Extract the (x, y) coordinate from the center of the cell holding the provided text.  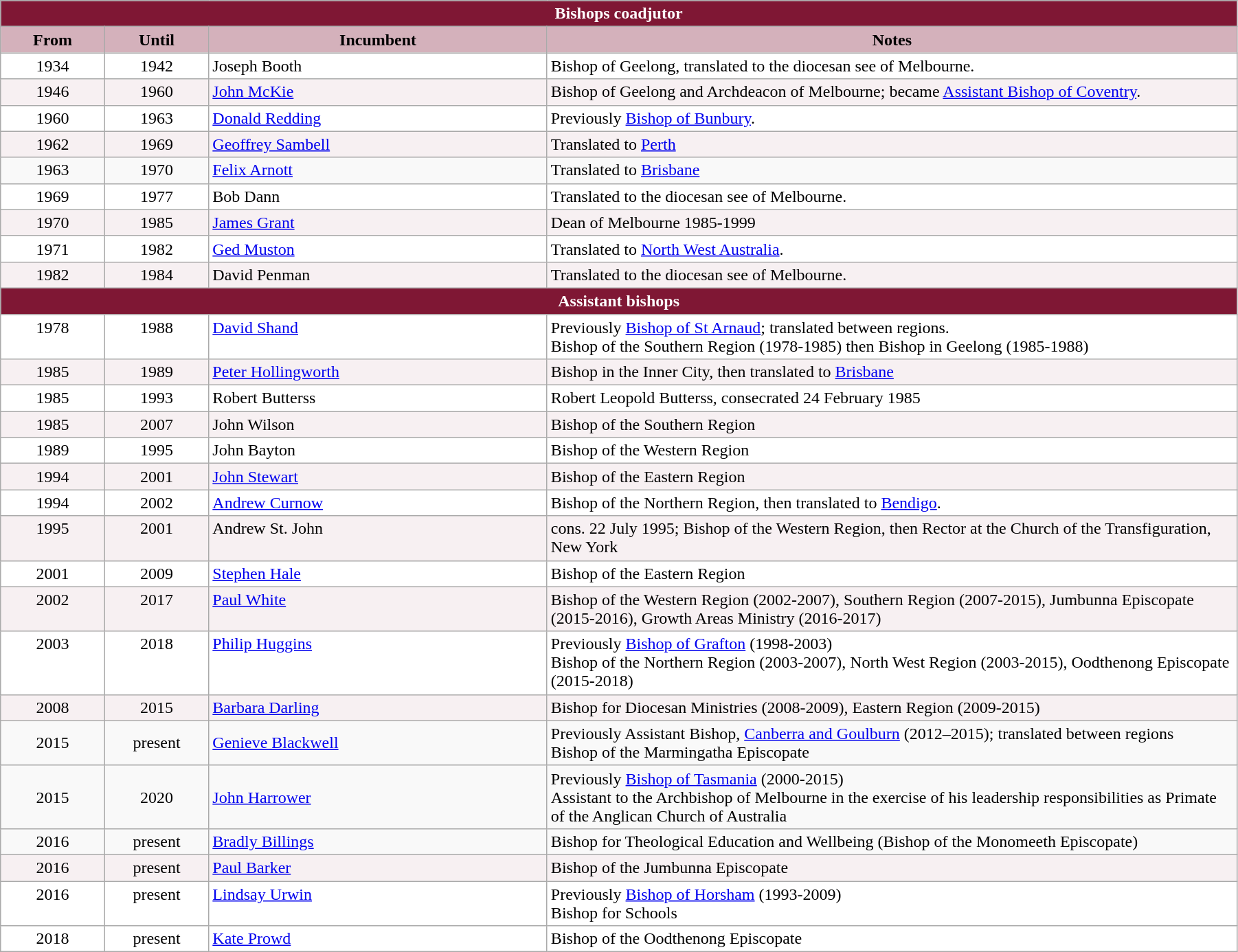
John Stewart (378, 477)
Bradly Billings (378, 841)
1962 (53, 144)
Bishop of the Northern Region, then translated to Bendigo. (892, 503)
Bishop of the Southern Region (892, 424)
David Penman (378, 275)
2007 (157, 424)
John Bayton (378, 451)
1984 (157, 275)
2009 (157, 574)
Genieve Blackwell (378, 743)
Bishop for Theological Education and Wellbeing (Bishop of the Monomeeth Episcopate) (892, 841)
Philip Huggins (378, 663)
1993 (157, 398)
2003 (53, 663)
John Wilson (378, 424)
Lindsay Urwin (378, 903)
Translated to Brisbane (892, 170)
2008 (53, 707)
Joseph Booth (378, 66)
Barbara Darling (378, 707)
Bob Dann (378, 196)
1942 (157, 66)
Translated to North West Australia. (892, 249)
2020 (157, 797)
Bishop in the Inner City, then translated to Brisbane (892, 372)
David Shand (378, 337)
1977 (157, 196)
Bishop of the Jumbunna Episcopate (892, 868)
John McKie (378, 92)
Previously Bishop of Horsham (1993-2009)Bishop for Schools (892, 903)
From (53, 40)
John Harrower (378, 797)
Paul Barker (378, 868)
Andrew St. John (378, 539)
1946 (53, 92)
Robert Butterss (378, 398)
Previously Bishop of Grafton (1998-2003)Bishop of the Northern Region (2003-2007), North West Region (2003-2015), Oodthenong Episcopate (2015-2018) (892, 663)
Bishop of Geelong, translated to the diocesan see of Melbourne. (892, 66)
Bishops coadjutor (619, 14)
cons. 22 July 1995; Bishop of the Western Region, then Rector at the Church of the Transfiguration, New York (892, 539)
Donald Redding (378, 118)
Until (157, 40)
Felix Arnott (378, 170)
Paul White (378, 609)
Bishop of the Western Region (892, 451)
Andrew Curnow (378, 503)
Peter Hollingworth (378, 372)
1971 (53, 249)
Kate Prowd (378, 939)
Incumbent (378, 40)
Previously Bishop of Bunbury. (892, 118)
Ged Muston (378, 249)
Geoffrey Sambell (378, 144)
1934 (53, 66)
Bishop of the Oodthenong Episcopate (892, 939)
2017 (157, 609)
Stephen Hale (378, 574)
Bishop for Diocesan Ministries (2008-2009), Eastern Region (2009-2015) (892, 707)
Translated to Perth (892, 144)
1978 (53, 337)
Notes (892, 40)
Bishop of Geelong and Archdeacon of Melbourne; became Assistant Bishop of Coventry. (892, 92)
Previously Assistant Bishop, Canberra and Goulburn (2012–2015); translated between regionsBishop of the Marmingatha Episcopate (892, 743)
Robert Leopold Butterss, consecrated 24 February 1985 (892, 398)
Bishop of the Western Region (2002-2007), Southern Region (2007-2015), Jumbunna Episcopate (2015-2016), Growth Areas Ministry (2016-2017) (892, 609)
1988 (157, 337)
Previously Bishop of St Arnaud; translated between regions.Bishop of the Southern Region (1978-1985) then Bishop in Geelong (1985-1988) (892, 337)
James Grant (378, 223)
Assistant bishops (619, 301)
Dean of Melbourne 1985-1999 (892, 223)
